Capture the cell that displays the provided text and extract its [x, y] central coordinate. 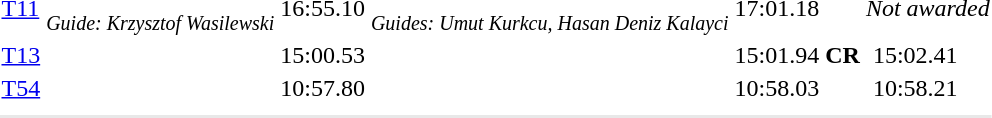
T13 [21, 55]
10:57.80 [323, 88]
T54 [21, 88]
15:01.94 CR [797, 55]
15:02.41 [931, 55]
15:00.53 [323, 55]
10:58.21 [931, 88]
10:58.03 [797, 88]
